Return [X, Y] of the center of cell containing provided text 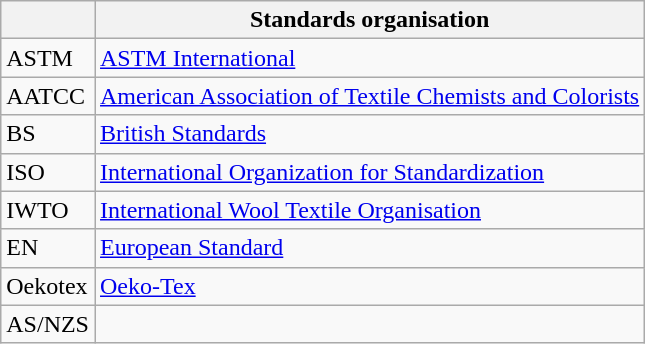
International Organization for Standardization [369, 172]
IWTO [48, 210]
American Association of Textile Chemists and Colorists [369, 96]
ASTM [48, 58]
EN [48, 248]
BS [48, 134]
AATCC [48, 96]
ISO [48, 172]
International Wool Textile Organisation [369, 210]
Oekotex [48, 286]
British Standards [369, 134]
Oeko-Tex [369, 286]
European Standard [369, 248]
AS/NZS [48, 324]
ASTM International [369, 58]
Standards organisation [369, 20]
